Capture the cell that displays the provided text and extract its (X, Y) central coordinate. 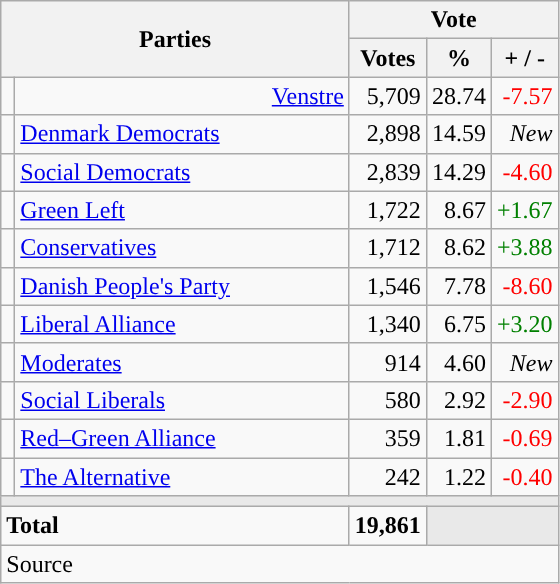
19,861 (388, 526)
-7.57 (524, 96)
Denmark Democrats (182, 134)
28.74 (458, 96)
7.78 (458, 286)
2,839 (388, 172)
1.22 (458, 477)
-0.69 (524, 438)
Parties (176, 39)
242 (388, 477)
The Alternative (182, 477)
+ / - (524, 58)
359 (388, 438)
Social Liberals (182, 400)
Danish People's Party (182, 286)
4.60 (458, 362)
Total (176, 526)
+3.88 (524, 248)
1,546 (388, 286)
-4.60 (524, 172)
Green Left (182, 210)
Votes (388, 58)
-2.90 (524, 400)
14.59 (458, 134)
580 (388, 400)
Red–Green Alliance (182, 438)
1,712 (388, 248)
1,340 (388, 324)
Liberal Alliance (182, 324)
+3.20 (524, 324)
-8.60 (524, 286)
914 (388, 362)
Social Democrats (182, 172)
2.92 (458, 400)
6.75 (458, 324)
Source (280, 564)
+1.67 (524, 210)
8.67 (458, 210)
1,722 (388, 210)
Vote (454, 20)
14.29 (458, 172)
5,709 (388, 96)
-0.40 (524, 477)
Conservatives (182, 248)
2,898 (388, 134)
% (458, 58)
Venstre (182, 96)
Moderates (182, 362)
1.81 (458, 438)
8.62 (458, 248)
